Return (X, Y) of the center of cell containing provided text 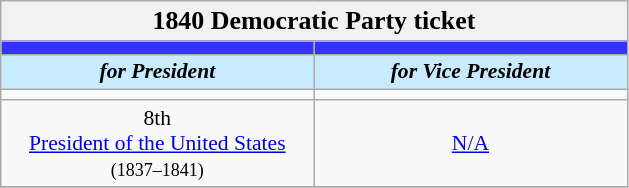
8thPresident of the United States(1837–1841) (158, 144)
1840 Democratic Party ticket (314, 21)
for Vice President (470, 72)
N/A (470, 144)
for President (158, 72)
